Scan for the cell matching the given text and deliver its [x, y] coordinate at center. 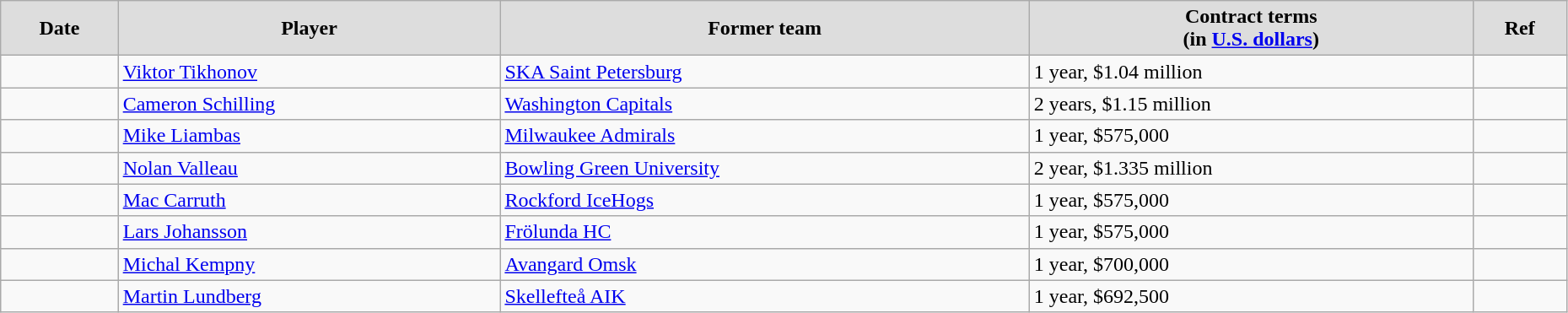
Ref [1520, 29]
1 year, $1.04 million [1251, 72]
Cameron Schilling [309, 104]
1 year, $692,500 [1251, 296]
Avangard Omsk [764, 264]
Viktor Tikhonov [309, 72]
Rockford IceHogs [764, 200]
Frölunda HC [764, 232]
Player [309, 29]
Mac Carruth [309, 200]
Martin Lundberg [309, 296]
SKA Saint Petersburg [764, 72]
Milwaukee Admirals [764, 136]
Contract terms(in U.S. dollars) [1251, 29]
Washington Capitals [764, 104]
Mike Liambas [309, 136]
Date [59, 29]
1 year, $700,000 [1251, 264]
Michal Kempny [309, 264]
Skellefteå AIK [764, 296]
Former team [764, 29]
2 year, $1.335 million [1251, 168]
Nolan Valleau [309, 168]
Bowling Green University [764, 168]
2 years, $1.15 million [1251, 104]
Lars Johansson [309, 232]
